Search for the cell housing the specified text and yield its (X, Y) center coordinate. 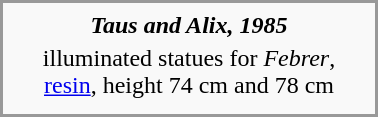
Taus and Alix, 1985 (189, 26)
illuminated statues for Febrer,resin, height 74 cm and 78 cm (189, 72)
